Output the [x, y] coordinate of the center of the cell containing the given text.  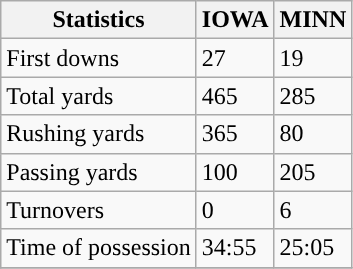
19 [313, 58]
80 [313, 134]
Turnovers [99, 210]
465 [235, 96]
27 [235, 58]
100 [235, 172]
25:05 [313, 248]
34:55 [235, 248]
MINN [313, 20]
205 [313, 172]
Rushing yards [99, 134]
365 [235, 134]
285 [313, 96]
0 [235, 210]
Passing yards [99, 172]
First downs [99, 58]
Statistics [99, 20]
Total yards [99, 96]
6 [313, 210]
IOWA [235, 20]
Time of possession [99, 248]
